Detect which cell encompasses the target text, then output its [X, Y] center coordinate. 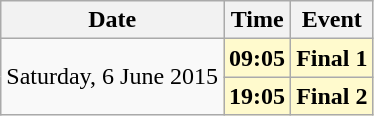
09:05 [258, 58]
Event [332, 20]
Final 1 [332, 58]
Date [112, 20]
Final 2 [332, 96]
19:05 [258, 96]
Time [258, 20]
Saturday, 6 June 2015 [112, 77]
